Find where the given text appears and provide that cell's center as [X, Y] coordinate. 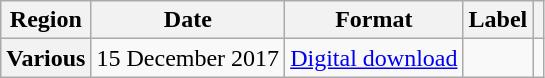
Region [46, 20]
Various [46, 58]
Label [498, 20]
15 December 2017 [188, 58]
Format [374, 20]
Date [188, 20]
Digital download [374, 58]
